Output the (X, Y) coordinate of the center of the cell containing the given text.  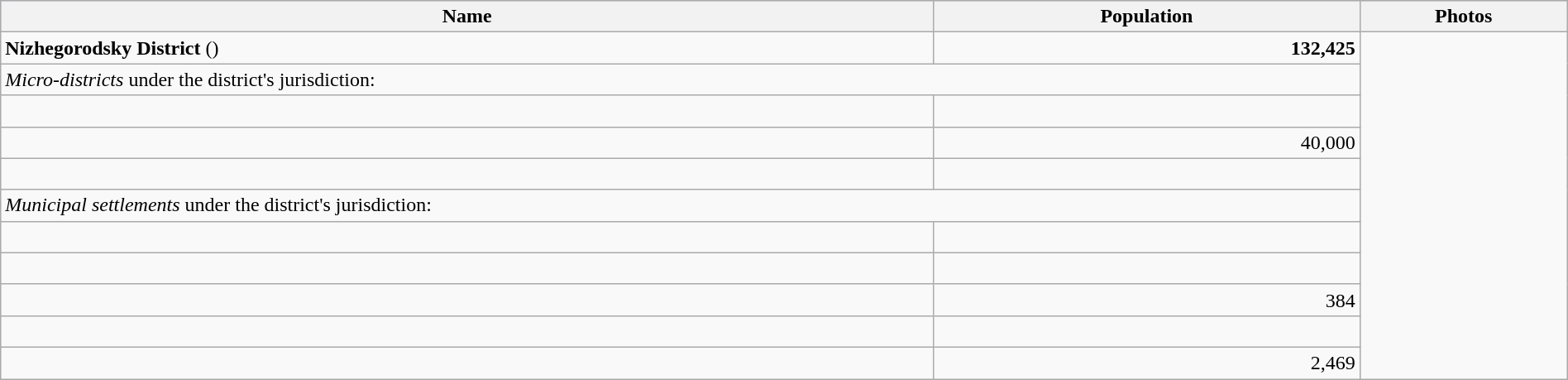
Photos (1464, 17)
Name (467, 17)
Micro-districts under the district's jurisdiction: (681, 79)
132,425 (1147, 48)
Municipal settlements under the district's jurisdiction: (681, 205)
Population (1147, 17)
384 (1147, 300)
2,469 (1147, 363)
40,000 (1147, 142)
Nizhegorodsky District () (467, 48)
